Provide the [x, y] coordinate of the cell's center where the given text is located.  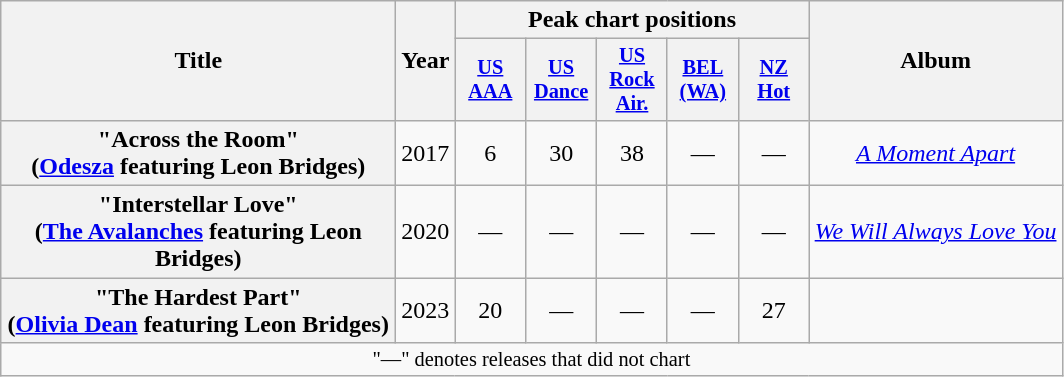
USRockAir. [632, 80]
2017 [426, 152]
"Across the Room"(Odesza featuring Leon Bridges) [198, 152]
20 [490, 310]
"The Hardest Part" (Olivia Dean featuring Leon Bridges) [198, 310]
A Moment Apart [936, 152]
2023 [426, 310]
NZHot [774, 80]
2020 [426, 232]
Album [936, 61]
6 [490, 152]
"Interstellar Love" (The Avalanches featuring Leon Bridges) [198, 232]
Year [426, 61]
Peak chart positions [632, 20]
"—" denotes releases that did not chart [532, 360]
Title [198, 61]
30 [562, 152]
We Will Always Love You [936, 232]
27 [774, 310]
USAAA [490, 80]
USDance [562, 80]
BEL (WA) [702, 80]
38 [632, 152]
